Extract the [x, y] coordinate from the center of the cell holding the provided text.  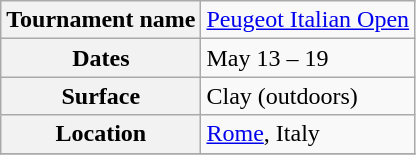
Clay (outdoors) [308, 96]
Rome, Italy [308, 134]
Location [101, 134]
May 13 – 19 [308, 58]
Dates [101, 58]
Tournament name [101, 20]
Peugeot Italian Open [308, 20]
Surface [101, 96]
